For the text-containing cell, return its midpoint in (X, Y) coordinate format. 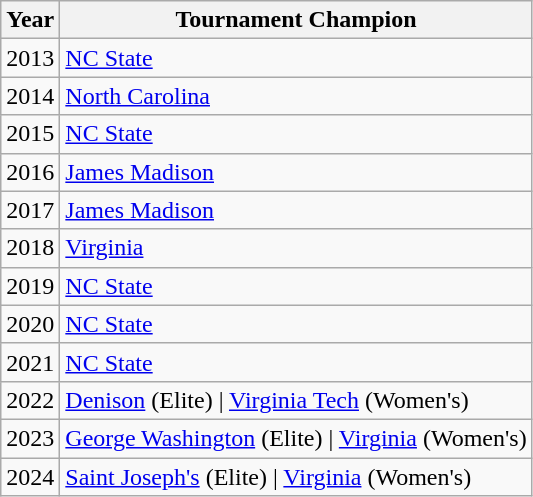
Denison (Elite) | Virginia Tech (Women's) (296, 400)
2016 (30, 172)
2022 (30, 400)
2023 (30, 438)
2017 (30, 210)
2020 (30, 324)
Tournament Champion (296, 20)
Saint Joseph's (Elite) | Virginia (Women's) (296, 477)
North Carolina (296, 96)
Virginia (296, 248)
2014 (30, 96)
George Washington (Elite) | Virginia (Women's) (296, 438)
2013 (30, 58)
2021 (30, 362)
2015 (30, 134)
2024 (30, 477)
Year (30, 20)
2019 (30, 286)
2018 (30, 248)
